Find where the given text appears and provide that cell's center as (X, Y) coordinate. 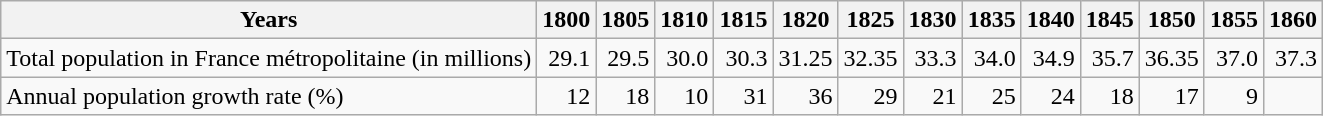
29 (870, 96)
37.0 (1234, 58)
Annual population growth rate (%) (269, 96)
1860 (1292, 20)
1815 (744, 20)
29.5 (626, 58)
1820 (806, 20)
1850 (1172, 20)
33.3 (932, 58)
21 (932, 96)
1825 (870, 20)
30.0 (684, 58)
1840 (1050, 20)
1805 (626, 20)
25 (992, 96)
1845 (1110, 20)
9 (1234, 96)
34.0 (992, 58)
10 (684, 96)
35.7 (1110, 58)
32.35 (870, 58)
34.9 (1050, 58)
17 (1172, 96)
31 (744, 96)
30.3 (744, 58)
Total population in France métropolitaine (in millions) (269, 58)
1810 (684, 20)
24 (1050, 96)
1800 (566, 20)
1835 (992, 20)
36.35 (1172, 58)
37.3 (1292, 58)
1830 (932, 20)
Years (269, 20)
31.25 (806, 58)
29.1 (566, 58)
12 (566, 96)
36 (806, 96)
1855 (1234, 20)
